From the cell containing the given text, extract its center point as (x, y) coordinate. 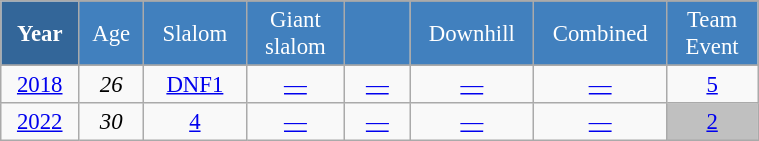
5 (712, 85)
Downhill (472, 34)
Year (40, 34)
2018 (40, 85)
4 (195, 122)
2 (712, 122)
Combined (600, 34)
30 (112, 122)
Giantslalom (296, 34)
Team Event (712, 34)
2022 (40, 122)
Slalom (195, 34)
26 (112, 85)
DNF1 (195, 85)
Age (112, 34)
